Search for the cell housing the specified text and yield its (x, y) center coordinate. 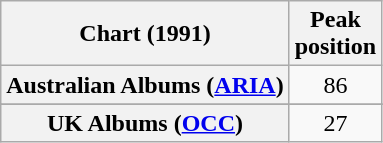
27 (335, 123)
UK Albums (OCC) (145, 123)
86 (335, 85)
Australian Albums (ARIA) (145, 85)
Peakposition (335, 34)
Chart (1991) (145, 34)
